Return the [x, y] coordinate for the center point of the cell that contains the specified text.  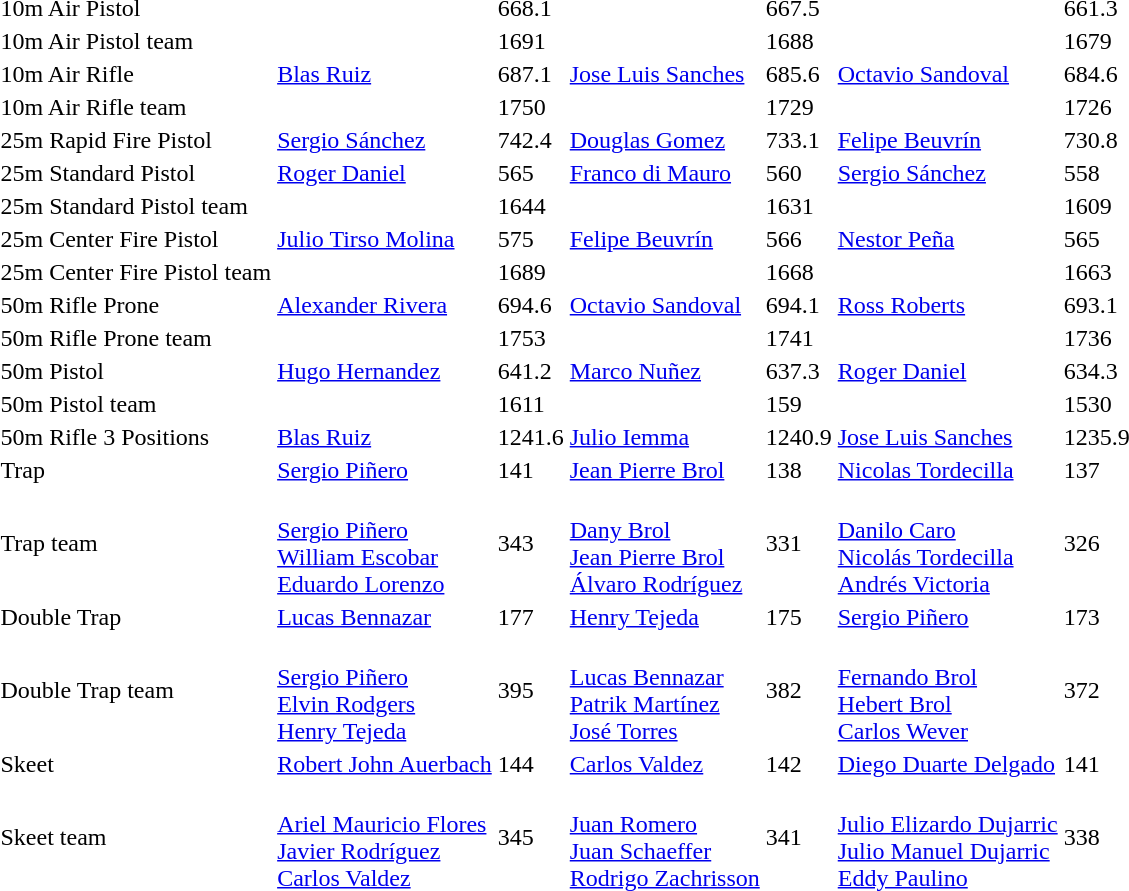
575 [530, 239]
Julio Iemma [664, 437]
1729 [798, 107]
Henry Tejeda [664, 617]
Franco di Mauro [664, 173]
566 [798, 239]
1668 [798, 272]
1741 [798, 338]
1689 [530, 272]
343 [530, 544]
Diego Duarte Delgado [948, 764]
565 [530, 173]
Ross Roberts [948, 305]
395 [530, 690]
694.6 [530, 305]
1753 [530, 338]
1240.9 [798, 437]
733.1 [798, 140]
Danilo CaroNicolás TordecillaAndrés Victoria [948, 544]
331 [798, 544]
141 [530, 470]
Nicolas Tordecilla [948, 470]
1241.6 [530, 437]
Julio Tirso Molina [385, 239]
Sergio PiñeroElvin RodgersHenry Tejeda [385, 690]
687.1 [530, 74]
560 [798, 173]
142 [798, 764]
1691 [530, 41]
Lucas BennazarPatrik MartínezJosé Torres [664, 690]
Alexander Rivera [385, 305]
742.4 [530, 140]
382 [798, 690]
159 [798, 404]
685.6 [798, 74]
138 [798, 470]
Carlos Valdez [664, 764]
1750 [530, 107]
637.3 [798, 371]
Sergio PiñeroWilliam EscobarEduardo Lorenzo [385, 544]
Lucas Bennazar [385, 617]
Marco Nuñez [664, 371]
Nestor Peña [948, 239]
175 [798, 617]
1688 [798, 41]
1631 [798, 206]
Dany BrolJean Pierre BrolÁlvaro Rodríguez [664, 544]
641.2 [530, 371]
Robert John Auerbach [385, 764]
Hugo Hernandez [385, 371]
1644 [530, 206]
144 [530, 764]
Jean Pierre Brol [664, 470]
177 [530, 617]
Douglas Gomez [664, 140]
1611 [530, 404]
Fernando BrolHebert BrolCarlos Wever [948, 690]
694.1 [798, 305]
